Capture the cell that displays the provided text and extract its [x, y] central coordinate. 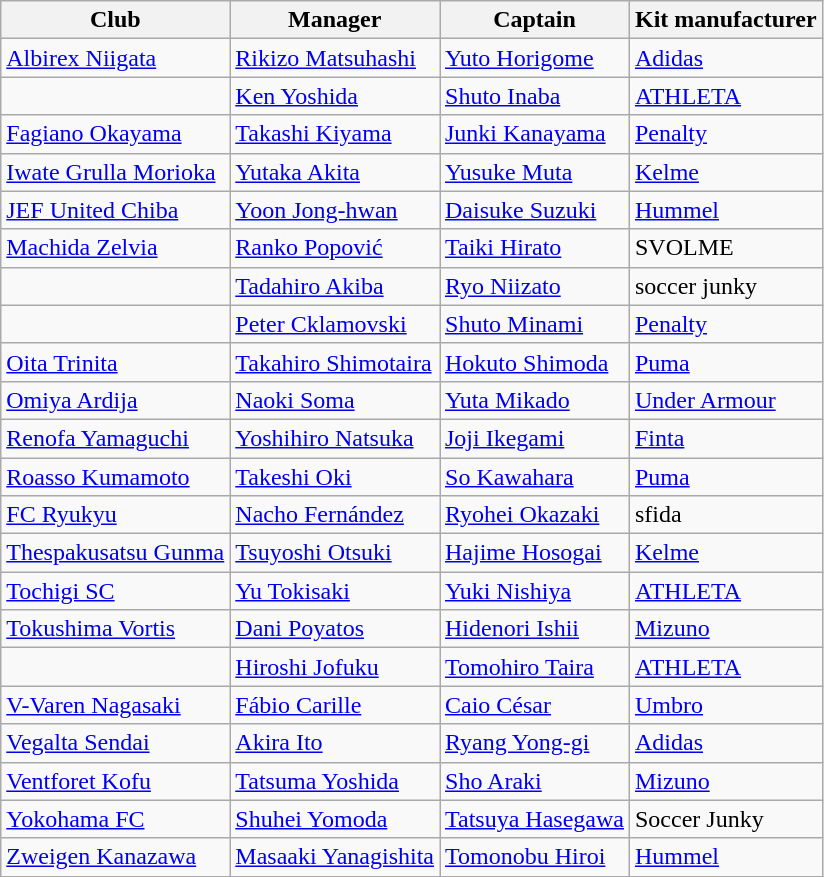
Soccer Junky [726, 819]
Vegalta Sendai [116, 743]
Machida Zelvia [116, 248]
Ventforet Kofu [116, 781]
Roasso Kumamoto [116, 477]
Junki Kanayama [535, 134]
Tatsuya Hasegawa [535, 819]
Rikizo Matsuhashi [335, 58]
Manager [335, 20]
Naoki Soma [335, 400]
Shuhei Yomoda [335, 819]
Umbro [726, 705]
Takashi Kiyama [335, 134]
Kit manufacturer [726, 20]
Takeshi Oki [335, 477]
Yoshihiro Natsuka [335, 438]
Thespakusatsu Gunma [116, 553]
Tatsuma Yoshida [335, 781]
Hokuto Shimoda [535, 362]
Taiki Hirato [535, 248]
Oita Trinita [116, 362]
Club [116, 20]
Tomohiro Taira [535, 667]
JEF United Chiba [116, 210]
Finta [726, 438]
Sho Araki [535, 781]
Yoon Jong-hwan [335, 210]
Tadahiro Akiba [335, 286]
soccer junky [726, 286]
Yusuke Muta [535, 172]
Zweigen Kanazawa [116, 857]
Tomonobu Hiroi [535, 857]
Masaaki Yanagishita [335, 857]
SVOLME [726, 248]
Peter Cklamovski [335, 324]
Shuto Minami [535, 324]
Daisuke Suzuki [535, 210]
Yu Tokisaki [335, 591]
Ken Yoshida [335, 96]
Akira Ito [335, 743]
Hidenori Ishii [535, 629]
Albirex Niigata [116, 58]
Yutaka Akita [335, 172]
Ryohei Okazaki [535, 515]
Iwate Grulla Morioka [116, 172]
Yuki Nishiya [535, 591]
Under Armour [726, 400]
FC Ryukyu [116, 515]
Tokushima Vortis [116, 629]
Ryo Niizato [535, 286]
Yuta Mikado [535, 400]
Hiroshi Jofuku [335, 667]
Omiya Ardija [116, 400]
So Kawahara [535, 477]
Tochigi SC [116, 591]
Joji Ikegami [535, 438]
Renofa Yamaguchi [116, 438]
Ranko Popović [335, 248]
Shuto Inaba [535, 96]
Caio César [535, 705]
Tsuyoshi Otsuki [335, 553]
Takahiro Shimotaira [335, 362]
Yuto Horigome [535, 58]
Yokohama FC [116, 819]
Ryang Yong-gi [535, 743]
Fábio Carille [335, 705]
Hajime Hosogai [535, 553]
Nacho Fernández [335, 515]
Fagiano Okayama [116, 134]
V-Varen Nagasaki [116, 705]
Captain [535, 20]
Dani Poyatos [335, 629]
sfida [726, 515]
